Scan for the cell matching the given text and deliver its (X, Y) coordinate at center. 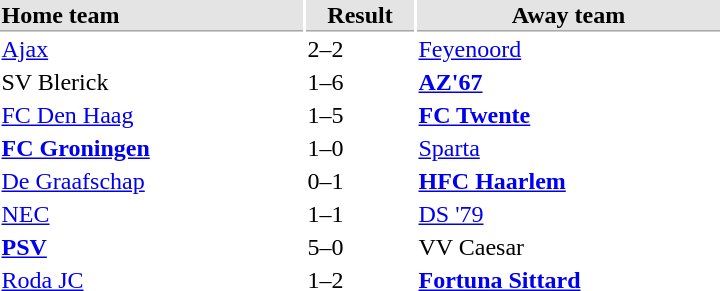
Ajax (152, 49)
AZ'67 (568, 83)
1–5 (360, 115)
FC Groningen (152, 149)
1–0 (360, 149)
PSV (152, 247)
5–0 (360, 247)
FC Twente (568, 115)
1–6 (360, 83)
HFC Haarlem (568, 181)
Feyenoord (568, 49)
SV Blerick (152, 83)
2–2 (360, 49)
Home team (152, 16)
NEC (152, 215)
VV Caesar (568, 247)
Result (360, 16)
FC Den Haag (152, 115)
Away team (568, 16)
DS '79 (568, 215)
De Graafschap (152, 181)
Sparta (568, 149)
0–1 (360, 181)
1–1 (360, 215)
